Search for the cell housing the specified text and yield its (X, Y) center coordinate. 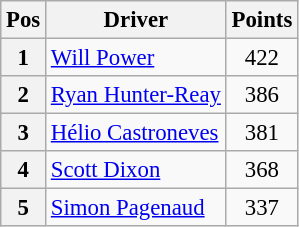
337 (262, 208)
4 (24, 170)
Scott Dixon (136, 170)
Points (262, 20)
Simon Pagenaud (136, 208)
3 (24, 133)
Hélio Castroneves (136, 133)
1 (24, 58)
386 (262, 95)
Driver (136, 20)
5 (24, 208)
381 (262, 133)
Pos (24, 20)
368 (262, 170)
Will Power (136, 58)
422 (262, 58)
2 (24, 95)
Ryan Hunter-Reay (136, 95)
